For the text-containing cell, return its midpoint in [X, Y] coordinate format. 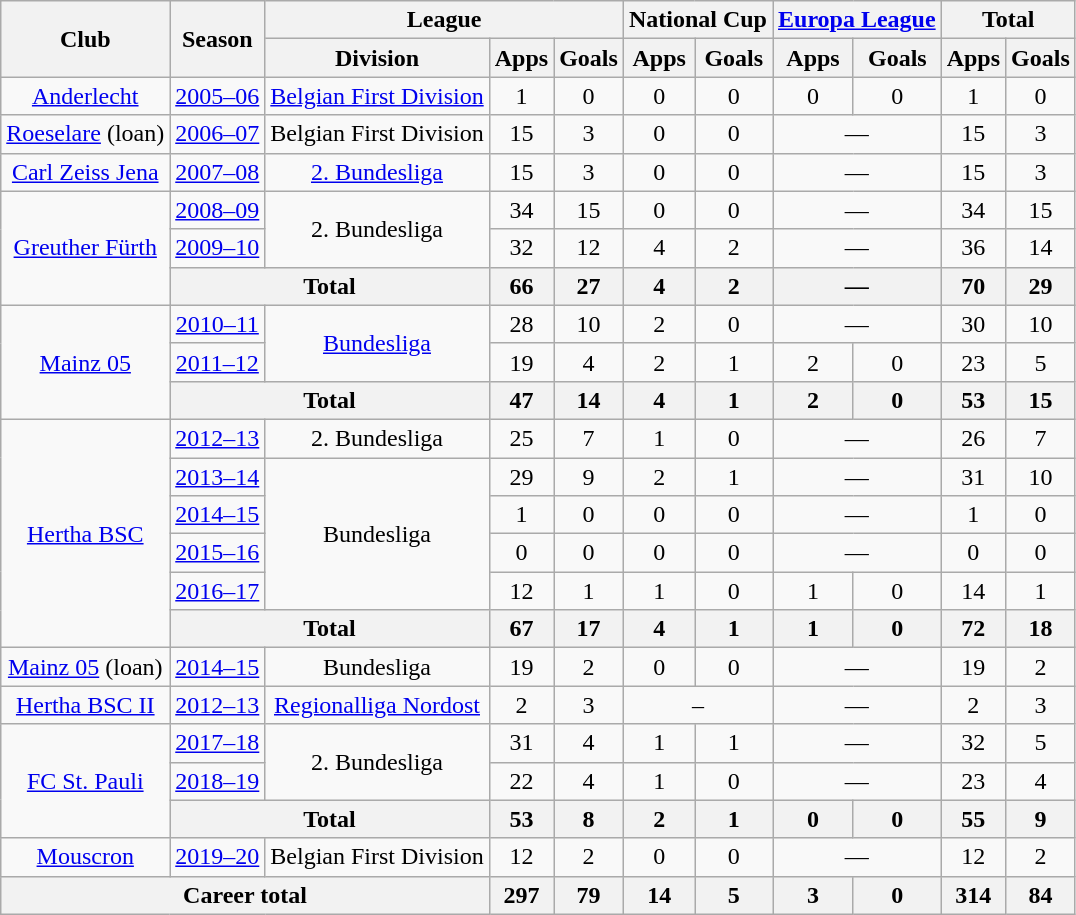
2019–20 [218, 857]
30 [973, 324]
2013–14 [218, 477]
2015–16 [218, 553]
47 [521, 400]
79 [589, 895]
297 [521, 895]
25 [521, 438]
84 [1041, 895]
Division [377, 58]
2016–17 [218, 591]
17 [589, 629]
2006–07 [218, 134]
2011–12 [218, 362]
2017–18 [218, 743]
55 [973, 819]
8 [589, 819]
League [444, 20]
Hertha BSC [86, 533]
72 [973, 629]
Season [218, 39]
2018–19 [218, 781]
Carl Zeiss Jena [86, 172]
26 [973, 438]
2007–08 [218, 172]
66 [521, 286]
Greuther Fürth [86, 248]
Mouscron [86, 857]
2005–06 [218, 96]
Europa League [856, 20]
28 [521, 324]
36 [973, 248]
Hertha BSC II [86, 705]
Roeselare (loan) [86, 134]
FC St. Pauli [86, 781]
67 [521, 629]
National Cup [698, 20]
2010–11 [218, 324]
Regionalliga Nordost [377, 705]
314 [973, 895]
Anderlecht [86, 96]
70 [973, 286]
Mainz 05 (loan) [86, 667]
Club [86, 39]
Career total [245, 895]
27 [589, 286]
2009–10 [218, 248]
22 [521, 781]
– [698, 705]
Mainz 05 [86, 362]
18 [1041, 629]
2008–09 [218, 210]
